Capture the cell that displays the provided text and extract its [x, y] central coordinate. 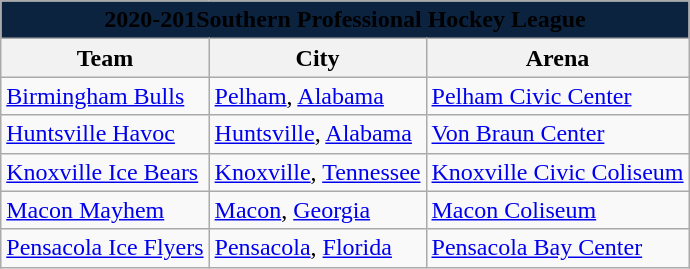
Pensacola Ice Flyers [105, 248]
Macon, Georgia [318, 210]
Knoxville Ice Bears [105, 172]
Knoxville, Tennessee [318, 172]
Pelham Civic Center [558, 96]
Team [105, 58]
Pensacola, Florida [318, 248]
Huntsville Havoc [105, 134]
Arena [558, 58]
Birmingham Bulls [105, 96]
Macon Mayhem [105, 210]
Macon Coliseum [558, 210]
Von Braun Center [558, 134]
2020-201Southern Professional Hockey League [345, 20]
City [318, 58]
Pensacola Bay Center [558, 248]
Huntsville, Alabama [318, 134]
Knoxville Civic Coliseum [558, 172]
Pelham, Alabama [318, 96]
